Provide the (X, Y) coordinate of the cell's center where the given text is located.  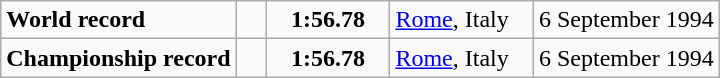
Championship record (118, 58)
World record (118, 20)
